Search for the cell housing the specified text and yield its (x, y) center coordinate. 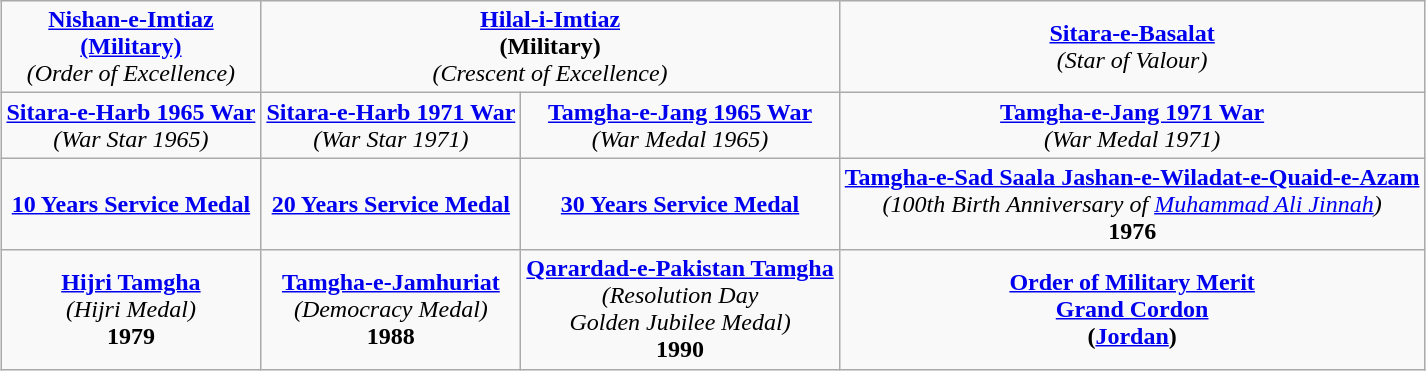
Qarardad-e-Pakistan Tamgha(Resolution DayGolden Jubilee Medal)1990 (680, 310)
Sitara-e-Basalat(Star of Valour) (1132, 47)
Nishan-e-Imtiaz(Military)(Order of Excellence) (131, 47)
Tamgha-e-Jang 1971 War(War Medal 1971) (1132, 126)
Tamgha-e-Jamhuriat(Democracy Medal)1988 (391, 310)
Hilal-i-Imtiaz(Military)(Crescent of Excellence) (550, 47)
Tamgha-e-Jang 1965 War(War Medal 1965) (680, 126)
30 Years Service Medal (680, 204)
Sitara-e-Harb 1965 War(War Star 1965) (131, 126)
Sitara-e-Harb 1971 War(War Star 1971) (391, 126)
10 Years Service Medal (131, 204)
Hijri Tamgha(Hijri Medal)1979 (131, 310)
Tamgha-e-Sad Saala Jashan-e-Wiladat-e-Quaid-e-Azam(100th Birth Anniversary of Muhammad Ali Jinnah)1976 (1132, 204)
20 Years Service Medal (391, 204)
Order of Military MeritGrand Cordon(Jordan) (1132, 310)
